Return the [x, y] coordinate for the center point of the cell that contains the specified text.  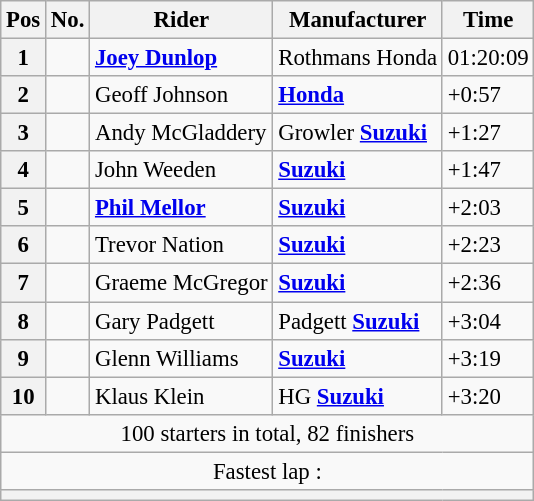
1 [24, 58]
John Weeden [182, 170]
Gary Padgett [182, 321]
Glenn Williams [182, 358]
Klaus Klein [182, 396]
8 [24, 321]
+1:27 [488, 133]
+3:20 [488, 396]
01:20:09 [488, 58]
Phil Mellor [182, 208]
Graeme McGregor [182, 283]
Joey Dunlop [182, 58]
+2:36 [488, 283]
9 [24, 358]
HG Suzuki [358, 396]
Andy McGladdery [182, 133]
Rider [182, 20]
6 [24, 245]
+2:23 [488, 245]
+3:19 [488, 358]
3 [24, 133]
Growler Suzuki [358, 133]
4 [24, 170]
+0:57 [488, 95]
Trevor Nation [182, 245]
Geoff Johnson [182, 95]
7 [24, 283]
5 [24, 208]
100 starters in total, 82 finishers [268, 433]
Padgett Suzuki [358, 321]
+2:03 [488, 208]
No. [68, 20]
2 [24, 95]
Manufacturer [358, 20]
+3:04 [488, 321]
10 [24, 396]
+1:47 [488, 170]
Rothmans Honda [358, 58]
Honda [358, 95]
Fastest lap : [268, 471]
Time [488, 20]
Pos [24, 20]
